Search for the cell housing the specified text and yield its [X, Y] center coordinate. 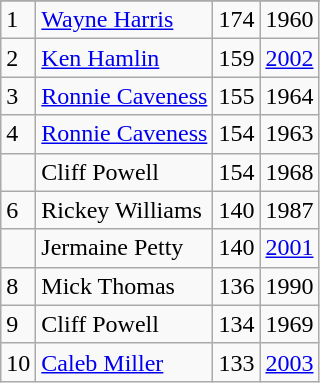
1964 [290, 96]
1990 [290, 286]
2001 [290, 248]
159 [236, 58]
Jermaine Petty [124, 248]
Caleb Miller [124, 362]
1987 [290, 210]
2 [18, 58]
10 [18, 362]
2002 [290, 58]
155 [236, 96]
9 [18, 324]
1968 [290, 172]
Wayne Harris [124, 20]
3 [18, 96]
1963 [290, 134]
1960 [290, 20]
8 [18, 286]
Mick Thomas [124, 286]
133 [236, 362]
Ken Hamlin [124, 58]
134 [236, 324]
174 [236, 20]
2003 [290, 362]
1 [18, 20]
136 [236, 286]
1969 [290, 324]
6 [18, 210]
Rickey Williams [124, 210]
4 [18, 134]
